Capture the cell that displays the provided text and extract its [X, Y] central coordinate. 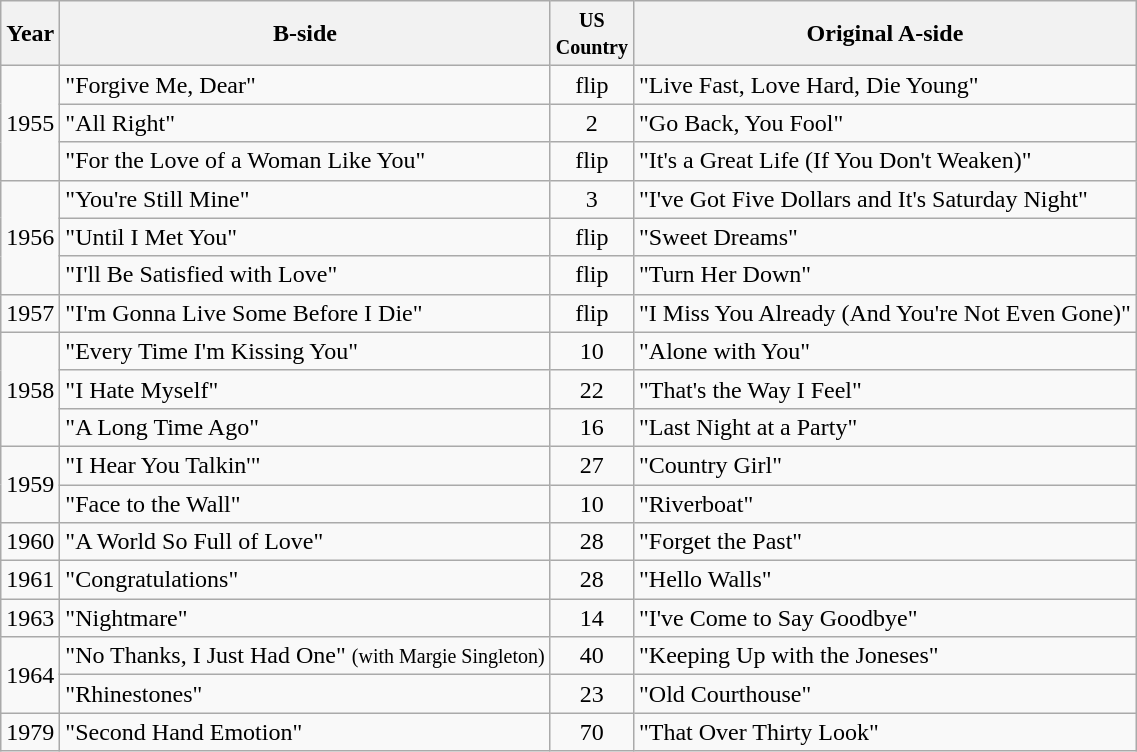
"For the Love of a Woman Like You" [305, 161]
1979 [30, 732]
"Old Courthouse" [884, 694]
"No Thanks, I Just Had One" (with Margie Singleton) [305, 656]
1964 [30, 675]
"Every Time I'm Kissing You" [305, 351]
"Country Girl" [884, 465]
"I've Got Five Dollars and It's Saturday Night" [884, 199]
3 [592, 199]
"Live Fast, Love Hard, Die Young" [884, 85]
"Until I Met You" [305, 237]
"Rhinestones" [305, 694]
"Hello Walls" [884, 580]
70 [592, 732]
16 [592, 427]
"Forget the Past" [884, 542]
1955 [30, 123]
22 [592, 389]
1961 [30, 580]
"I Miss You Already (And You're Not Even Gone)" [884, 313]
"I'll Be Satisfied with Love" [305, 275]
"Keeping Up with the Joneses" [884, 656]
"Congratulations" [305, 580]
"I Hear You Talkin'" [305, 465]
"Alone with You" [884, 351]
1957 [30, 313]
"Turn Her Down" [884, 275]
27 [592, 465]
1960 [30, 542]
1956 [30, 237]
"Last Night at a Party" [884, 427]
"All Right" [305, 123]
"Sweet Dreams" [884, 237]
"Face to the Wall" [305, 503]
"Forgive Me, Dear" [305, 85]
23 [592, 694]
"I've Come to Say Goodbye" [884, 618]
"That's the Way I Feel" [884, 389]
1958 [30, 389]
1963 [30, 618]
"A Long Time Ago" [305, 427]
"It's a Great Life (If You Don't Weaken)" [884, 161]
1959 [30, 484]
Year [30, 34]
"I'm Gonna Live Some Before I Die" [305, 313]
"I Hate Myself" [305, 389]
14 [592, 618]
US Country [592, 34]
"Go Back, You Fool" [884, 123]
Original A-side [884, 34]
"Nightmare" [305, 618]
"Second Hand Emotion" [305, 732]
2 [592, 123]
B-side [305, 34]
"That Over Thirty Look" [884, 732]
"You're Still Mine" [305, 199]
"A World So Full of Love" [305, 542]
"Riverboat" [884, 503]
40 [592, 656]
